For the text-containing cell, return its midpoint in [x, y] coordinate format. 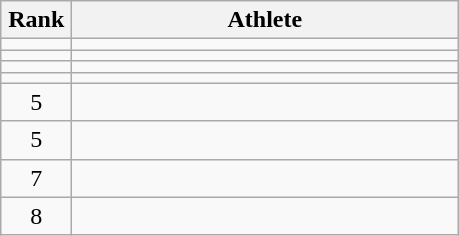
7 [36, 178]
Athlete [265, 20]
8 [36, 216]
Rank [36, 20]
